Detect which cell encompasses the target text, then output its [x, y] center coordinate. 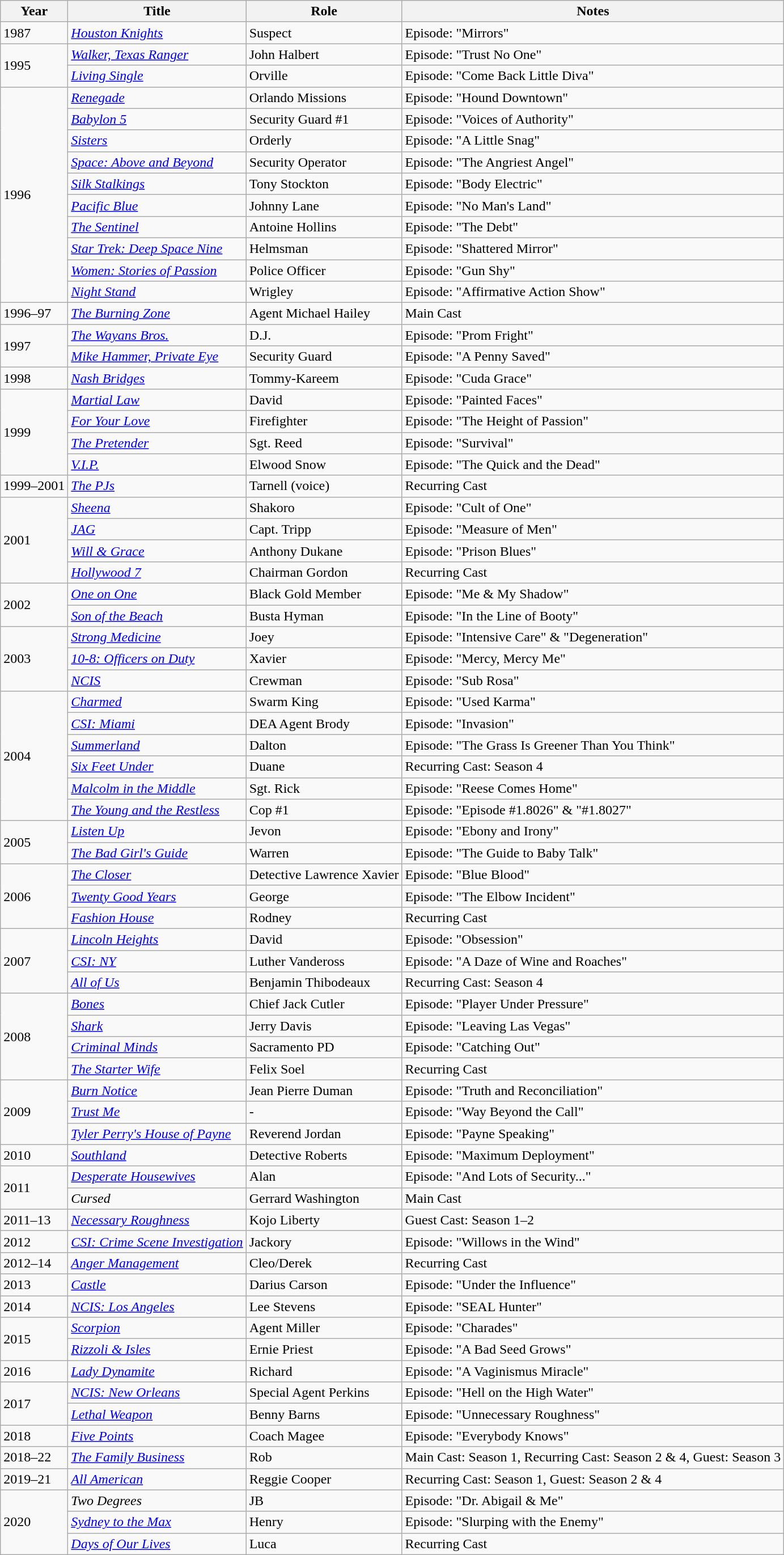
Five Points [157, 1436]
Episode: "Prison Blues" [593, 551]
Episode: "Ebony and Irony" [593, 831]
Black Gold Member [324, 594]
NCIS [157, 681]
2015 [34, 1339]
2019–21 [34, 1479]
Episode: "Under the Influence" [593, 1284]
Martial Law [157, 400]
Walker, Texas Ranger [157, 54]
George [324, 896]
2008 [34, 1037]
All American [157, 1479]
Episode: "Way Beyond the Call" [593, 1112]
Episode: "In the Line of Booty" [593, 615]
The Wayans Bros. [157, 335]
Detective Roberts [324, 1155]
10-8: Officers on Duty [157, 659]
Two Degrees [157, 1501]
Coach Magee [324, 1436]
Agent Michael Hailey [324, 314]
Episode: "Payne Speaking" [593, 1134]
Episode: "Blue Blood" [593, 874]
Dalton [324, 745]
1999 [34, 432]
1996 [34, 195]
Shark [157, 1026]
Lee Stevens [324, 1306]
Strong Medicine [157, 637]
Sgt. Rick [324, 788]
Main Cast: Season 1, Recurring Cast: Season 2 & 4, Guest: Season 3 [593, 1457]
Will & Grace [157, 551]
Agent Miller [324, 1328]
Twenty Good Years [157, 896]
Episode: "The Debt" [593, 227]
Episode: "The Angriest Angel" [593, 162]
Episode: "A Bad Seed Grows" [593, 1350]
2011 [34, 1188]
1999–2001 [34, 486]
The Burning Zone [157, 314]
Episode: "Charades" [593, 1328]
Charmed [157, 702]
NCIS: Los Angeles [157, 1306]
Mike Hammer, Private Eye [157, 357]
2012 [34, 1241]
Busta Hyman [324, 615]
V.I.P. [157, 464]
2018–22 [34, 1457]
Rob [324, 1457]
Orville [324, 76]
Living Single [157, 76]
2010 [34, 1155]
Kojo Liberty [324, 1220]
Tyler Perry's House of Payne [157, 1134]
JAG [157, 529]
Luther Vandeross [324, 961]
Necessary Roughness [157, 1220]
2020 [34, 1522]
The Family Business [157, 1457]
The Closer [157, 874]
Episode: "The Guide to Baby Talk" [593, 853]
Episode: "The Quick and the Dead" [593, 464]
1995 [34, 65]
Episode: "Cuda Grace" [593, 378]
Silk Stalkings [157, 184]
Recurring Cast: Season 1, Guest: Season 2 & 4 [593, 1479]
Guest Cast: Season 1–2 [593, 1220]
Episode: "Survival" [593, 443]
Episode: "Gun Shy" [593, 271]
Johnny Lane [324, 205]
The Bad Girl's Guide [157, 853]
Tarnell (voice) [324, 486]
Episode: "Willows in the Wind" [593, 1241]
Henry [324, 1522]
Sgt. Reed [324, 443]
Episode: "Truth and Reconciliation" [593, 1091]
Reggie Cooper [324, 1479]
Reverend Jordan [324, 1134]
Darius Carson [324, 1284]
Title [157, 11]
1998 [34, 378]
The PJs [157, 486]
Summerland [157, 745]
Space: Above and Beyond [157, 162]
Episode: "Hound Downtown" [593, 98]
1997 [34, 346]
Episode: "A Vaginismus Miracle" [593, 1371]
Warren [324, 853]
Shakoro [324, 508]
Year [34, 11]
2011–13 [34, 1220]
JB [324, 1501]
Episode: "Catching Out" [593, 1047]
Suspect [324, 33]
Sisters [157, 141]
CSI: NY [157, 961]
Episode: "Me & My Shadow" [593, 594]
Cursed [157, 1198]
Desperate Housewives [157, 1177]
Houston Knights [157, 33]
Episode: "Measure of Men" [593, 529]
Episode: "Affirmative Action Show" [593, 292]
Alan [324, 1177]
Burn Notice [157, 1091]
Capt. Tripp [324, 529]
Listen Up [157, 831]
Hollywood 7 [157, 572]
2005 [34, 842]
Tony Stockton [324, 184]
Rizzoli & Isles [157, 1350]
2014 [34, 1306]
Swarm King [324, 702]
Episode: "Come Back Little Diva" [593, 76]
Ernie Priest [324, 1350]
Episode: "A Little Snag" [593, 141]
Episode: "Body Electric" [593, 184]
Episode: "Reese Comes Home" [593, 788]
Luca [324, 1544]
Episode: "Dr. Abigail & Me" [593, 1501]
Jerry Davis [324, 1026]
Babylon 5 [157, 119]
Criminal Minds [157, 1047]
Antoine Hollins [324, 227]
Lethal Weapon [157, 1414]
Firefighter [324, 421]
Episode: "Sub Rosa" [593, 681]
2004 [34, 756]
Security Guard [324, 357]
Notes [593, 11]
2006 [34, 896]
One on One [157, 594]
Episode: "The Grass Is Greener Than You Think" [593, 745]
Richard [324, 1371]
Episode: "Trust No One" [593, 54]
2016 [34, 1371]
Night Stand [157, 292]
Episode: "A Daze of Wine and Roaches" [593, 961]
Sydney to the Max [157, 1522]
Episode: "SEAL Hunter" [593, 1306]
Crewman [324, 681]
Police Officer [324, 271]
Lady Dynamite [157, 1371]
The Young and the Restless [157, 810]
- [324, 1112]
2018 [34, 1436]
Episode: "Hell on the High Water" [593, 1393]
Anger Management [157, 1263]
Episode: "Slurping with the Enemy" [593, 1522]
Helmsman [324, 248]
Chairman Gordon [324, 572]
Episode: "Voices of Authority" [593, 119]
Episode: "The Height of Passion" [593, 421]
Orlando Missions [324, 98]
Cleo/Derek [324, 1263]
NCIS: New Orleans [157, 1393]
2013 [34, 1284]
2003 [34, 659]
2012–14 [34, 1263]
John Halbert [324, 54]
Episode: "Mercy, Mercy Me" [593, 659]
D.J. [324, 335]
Episode: "And Lots of Security..." [593, 1177]
Xavier [324, 659]
Episode: "Painted Faces" [593, 400]
Sacramento PD [324, 1047]
Tommy-Kareem [324, 378]
Pacific Blue [157, 205]
The Sentinel [157, 227]
Role [324, 11]
Episode: "Shattered Mirror" [593, 248]
1996–97 [34, 314]
Detective Lawrence Xavier [324, 874]
Episode: "Maximum Deployment" [593, 1155]
Episode: "Mirrors" [593, 33]
Malcolm in the Middle [157, 788]
Jean Pierre Duman [324, 1091]
2002 [34, 605]
Southland [157, 1155]
2007 [34, 961]
Jevon [324, 831]
Trust Me [157, 1112]
Scorpion [157, 1328]
Days of Our Lives [157, 1544]
Episode: "Everybody Knows" [593, 1436]
Security Guard #1 [324, 119]
Episode: "Cult of One" [593, 508]
Wrigley [324, 292]
DEA Agent Brody [324, 724]
Bones [157, 1004]
Episode: "Episode #1.8026" & "#1.8027" [593, 810]
All of Us [157, 983]
Benny Barns [324, 1414]
Chief Jack Cutler [324, 1004]
Star Trek: Deep Space Nine [157, 248]
2001 [34, 540]
Episode: "Used Karma" [593, 702]
Renegade [157, 98]
Felix Soel [324, 1069]
Sheena [157, 508]
Episode: "A Penny Saved" [593, 357]
Duane [324, 767]
Security Operator [324, 162]
The Pretender [157, 443]
Fashion House [157, 918]
Nash Bridges [157, 378]
Women: Stories of Passion [157, 271]
2017 [34, 1404]
Anthony Dukane [324, 551]
Orderly [324, 141]
Episode: "Obsession" [593, 939]
Special Agent Perkins [324, 1393]
Episode: "Unnecessary Roughness" [593, 1414]
Episode: "Leaving Las Vegas" [593, 1026]
Rodney [324, 918]
2009 [34, 1112]
Jackory [324, 1241]
Episode: "The Elbow Incident" [593, 896]
Episode: "Prom Fright" [593, 335]
Six Feet Under [157, 767]
Elwood Snow [324, 464]
Castle [157, 1284]
Episode: "No Man's Land" [593, 205]
For Your Love [157, 421]
1987 [34, 33]
Episode: "Player Under Pressure" [593, 1004]
Episode: "Intensive Care" & "Degeneration" [593, 637]
Joey [324, 637]
Gerrard Washington [324, 1198]
CSI: Crime Scene Investigation [157, 1241]
Lincoln Heights [157, 939]
Son of the Beach [157, 615]
Cop #1 [324, 810]
Benjamin Thibodeaux [324, 983]
The Starter Wife [157, 1069]
Episode: "Invasion" [593, 724]
CSI: Miami [157, 724]
